Capture the cell that displays the provided text and extract its (X, Y) central coordinate. 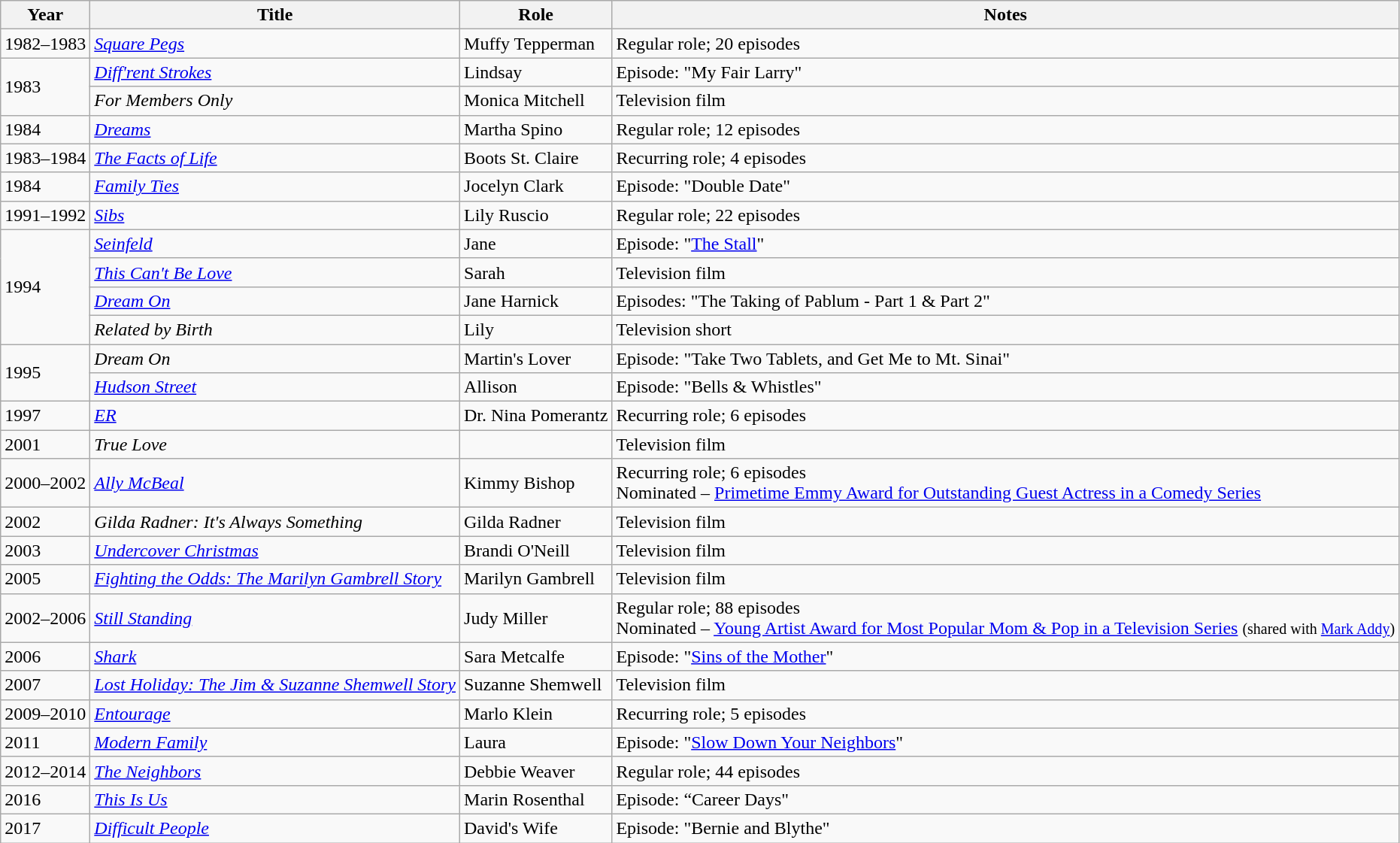
Episode: "Sins of the Mother" (1006, 657)
Marilyn Gambrell (536, 579)
Allison (536, 387)
ER (275, 416)
Episodes: "The Taking of Pablum - Part 1 & Part 2" (1006, 301)
Martin's Lover (536, 359)
Regular role; 20 episodes (1006, 44)
Undercover Christmas (275, 550)
Episode: "Bernie and Blythe" (1006, 828)
1995 (45, 373)
Marlo Klein (536, 714)
1994 (45, 287)
Episode: "The Stall" (1006, 244)
Lindsay (536, 72)
For Members Only (275, 101)
Fighting the Odds: The Marilyn Gambrell Story (275, 579)
Recurring role; 6 episodesNominated – Primetime Emmy Award for Outstanding Guest Actress in a Comedy Series (1006, 483)
Suzanne Shemwell (536, 685)
2016 (45, 799)
Monica Mitchell (536, 101)
True Love (275, 444)
Gilda Radner: It's Always Something (275, 522)
Episode: "Bells & Whistles" (1006, 387)
1997 (45, 416)
Recurring role; 5 episodes (1006, 714)
Sibs (275, 215)
Regular role; 12 episodes (1006, 129)
2011 (45, 742)
Marin Rosenthal (536, 799)
Seinfeld (275, 244)
Ally McBeal (275, 483)
Jane Harnick (536, 301)
1983–1984 (45, 158)
Judy Miller (536, 618)
Muffy Tepperman (536, 44)
Martha Spino (536, 129)
Family Ties (275, 186)
Lily (536, 329)
Regular role; 88 episodes Nominated – Young Artist Award for Most Popular Mom & Pop in a Television Series (shared with Mark Addy) (1006, 618)
Role (536, 15)
This Is Us (275, 799)
2012–2014 (45, 771)
Notes (1006, 15)
The Facts of Life (275, 158)
Laura (536, 742)
1983 (45, 86)
Sara Metcalfe (536, 657)
2005 (45, 579)
Still Standing (275, 618)
David's Wife (536, 828)
Episode: "Double Date" (1006, 186)
Lost Holiday: The Jim & Suzanne Shemwell Story (275, 685)
2001 (45, 444)
Dr. Nina Pomerantz (536, 416)
Regular role; 22 episodes (1006, 215)
This Can't Be Love (275, 272)
Regular role; 44 episodes (1006, 771)
Episode: "Slow Down Your Neighbors" (1006, 742)
Hudson Street (275, 387)
Related by Birth (275, 329)
Television short (1006, 329)
Jocelyn Clark (536, 186)
Modern Family (275, 742)
Episode: “Career Days" (1006, 799)
Sarah (536, 272)
Shark (275, 657)
Recurring role; 6 episodes (1006, 416)
2007 (45, 685)
Entourage (275, 714)
2003 (45, 550)
Difficult People (275, 828)
Gilda Radner (536, 522)
2000–2002 (45, 483)
Square Pegs (275, 44)
Brandi O'Neill (536, 550)
Debbie Weaver (536, 771)
2009–2010 (45, 714)
Recurring role; 4 episodes (1006, 158)
2006 (45, 657)
Lily Ruscio (536, 215)
2002–2006 (45, 618)
1982–1983 (45, 44)
Dreams (275, 129)
Year (45, 15)
Episode: "Take Two Tablets, and Get Me to Mt. Sinai" (1006, 359)
Jane (536, 244)
Kimmy Bishop (536, 483)
Episode: "My Fair Larry" (1006, 72)
2017 (45, 828)
Diff'rent Strokes (275, 72)
The Neighbors (275, 771)
Title (275, 15)
1991–1992 (45, 215)
Boots St. Claire (536, 158)
2002 (45, 522)
